Search for the cell housing the specified text and yield its [X, Y] center coordinate. 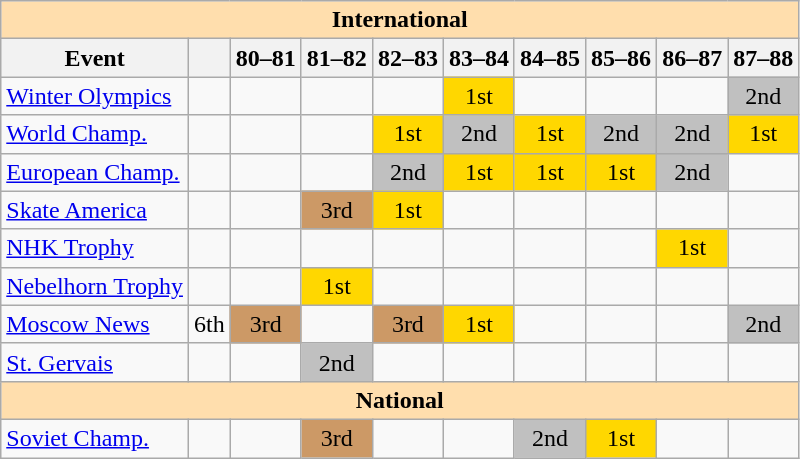
81–82 [336, 58]
National [400, 400]
NHK Trophy [95, 248]
84–85 [550, 58]
86–87 [692, 58]
80–81 [266, 58]
International [400, 20]
85–86 [622, 58]
Winter Olympics [95, 96]
European Champ. [95, 172]
World Champ. [95, 134]
Nebelhorn Trophy [95, 286]
82–83 [408, 58]
87–88 [764, 58]
83–84 [478, 58]
Moscow News [95, 324]
Soviet Champ. [95, 438]
Event [95, 58]
6th [209, 324]
St. Gervais [95, 362]
Skate America [95, 210]
